Provide the (X, Y) coordinate of the cell's center where the given text is located.  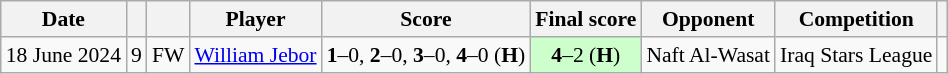
Player (255, 19)
Opponent (708, 19)
18 June 2024 (64, 55)
1–0, 2–0, 3–0, 4–0 (H) (426, 55)
9 (136, 55)
Competition (856, 19)
Iraq Stars League (856, 55)
Naft Al-Wasat (708, 55)
William Jebor (255, 55)
Final score (586, 19)
4–2 (H) (586, 55)
FW (168, 55)
Date (64, 19)
Score (426, 19)
